Locate the cell with the specified text and output its [X, Y] center coordinate. 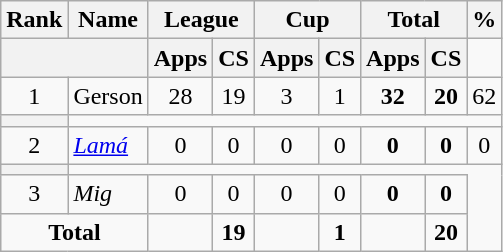
Name [108, 20]
Rank [34, 20]
Lamá [108, 145]
2 [34, 145]
% [484, 20]
32 [393, 96]
62 [484, 96]
28 [180, 96]
Gerson [108, 96]
League [201, 20]
Cup [307, 20]
Mig [108, 194]
